Locate the cell with the specified text and output its [x, y] center coordinate. 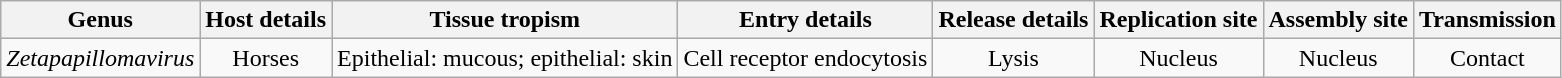
Epithelial: mucous; epithelial: skin [505, 58]
Tissue tropism [505, 20]
Zetapapillomavirus [100, 58]
Replication site [1178, 20]
Horses [266, 58]
Entry details [806, 20]
Lysis [1014, 58]
Release details [1014, 20]
Host details [266, 20]
Assembly site [1338, 20]
Transmission [1487, 20]
Genus [100, 20]
Contact [1487, 58]
Cell receptor endocytosis [806, 58]
